Extract the (X, Y) coordinate from the center of the cell holding the provided text.  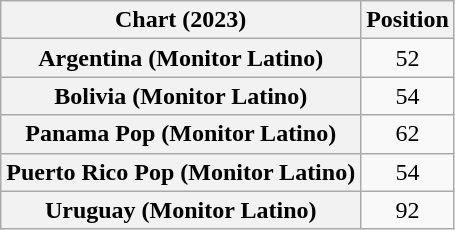
62 (408, 134)
Panama Pop (Monitor Latino) (181, 134)
Bolivia (Monitor Latino) (181, 96)
Uruguay (Monitor Latino) (181, 210)
Position (408, 20)
92 (408, 210)
Puerto Rico Pop (Monitor Latino) (181, 172)
52 (408, 58)
Argentina (Monitor Latino) (181, 58)
Chart (2023) (181, 20)
